For the text-containing cell, return its midpoint in [X, Y] coordinate format. 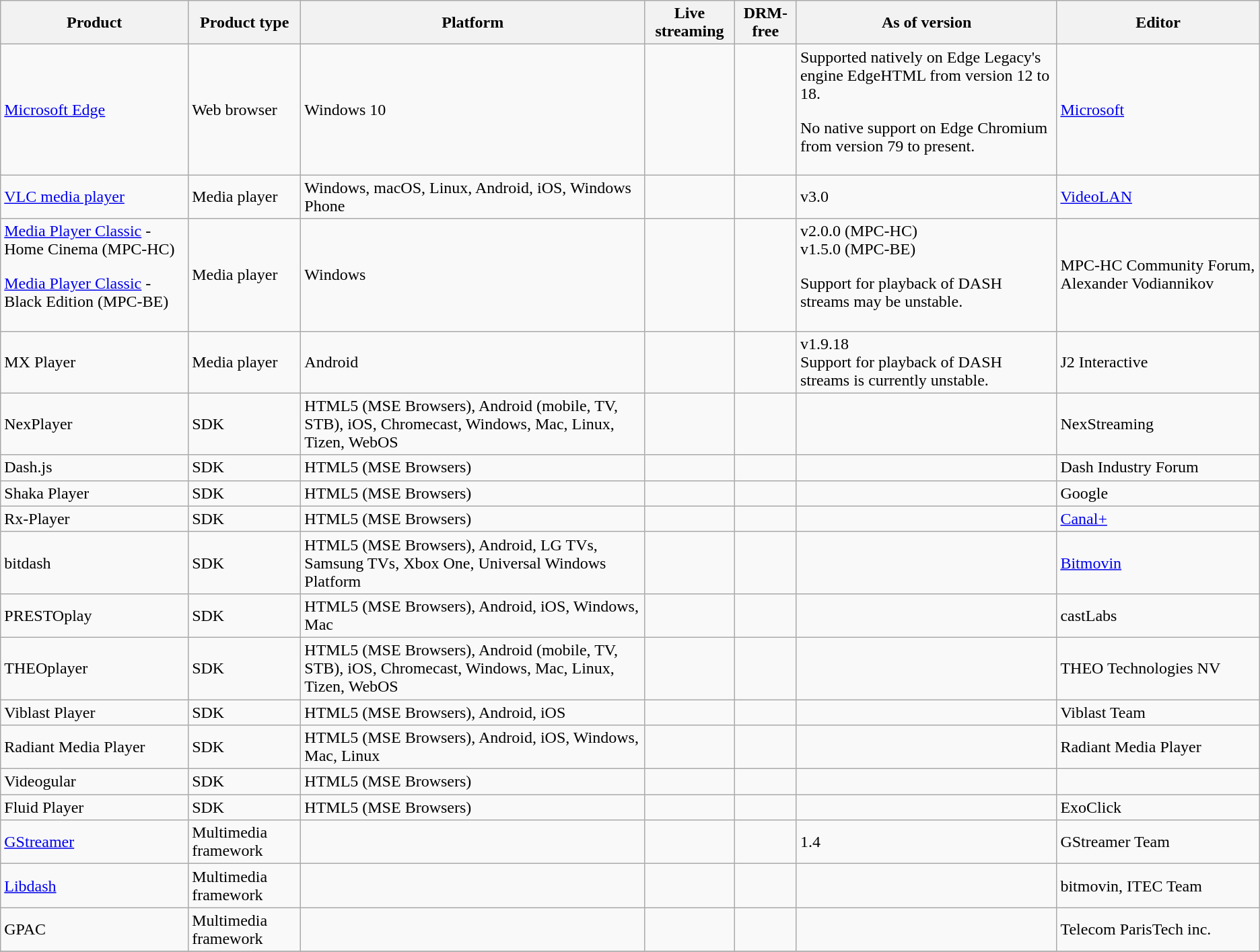
Dash.js [94, 468]
Telecom ParisTech inc. [1158, 930]
GPAC [94, 930]
Platform [473, 23]
Supported natively on Edge Legacy's engine EdgeHTML from version 12 to 18. No native support on Edge Chromium from version 79 to present. [926, 110]
NexStreaming [1158, 424]
VLC media player [94, 196]
Microsoft Edge [94, 110]
Media Player Classic - Home Cinema (MPC-HC) Media Player Classic - Black Edition (MPC-BE) [94, 274]
Google [1158, 493]
As of version [926, 23]
ExoClick [1158, 807]
v3.0 [926, 196]
GStreamer Team [1158, 842]
Windows [473, 274]
THEO Technologies NV [1158, 668]
PRESTOplay [94, 615]
Web browser [245, 110]
v2.0.0 (MPC-HC) v1.5.0 (MPC-BE) Support for playback of DASH streams may be unstable. [926, 274]
HTML5 (MSE Browsers), Android, LG TVs, Samsung TVs, Xbox One, Universal Windows Platform [473, 562]
Android [473, 362]
Bitmovin [1158, 562]
HTML5 (MSE Browsers), Android, iOS [473, 712]
Product type [245, 23]
Videogular [94, 782]
castLabs [1158, 615]
HTML5 (MSE Browsers), Android, iOS, Windows, Mac, Linux [473, 747]
NexPlayer [94, 424]
Dash Industry Forum [1158, 468]
Windows 10 [473, 110]
bitmovin, ITEC Team [1158, 885]
MPC-HC Community Forum, Alexander Vodiannikov [1158, 274]
J2 Interactive [1158, 362]
DRM-free [765, 23]
GStreamer [94, 842]
Rx-Player [94, 519]
Fluid Player [94, 807]
Canal+ [1158, 519]
Libdash [94, 885]
Editor [1158, 23]
Product [94, 23]
MX Player [94, 362]
Microsoft [1158, 110]
Viblast Team [1158, 712]
THEOplayer [94, 668]
bitdash [94, 562]
1.4 [926, 842]
v1.9.18 Support for playback of DASH streams is currently unstable. [926, 362]
HTML5 (MSE Browsers), Android, iOS, Windows, Mac [473, 615]
Live streaming [690, 23]
VideoLAN [1158, 196]
Windows, macOS, Linux, Android, iOS, Windows Phone [473, 196]
Shaka Player [94, 493]
Viblast Player [94, 712]
